Identify which cell holds the provided text, then report its (X, Y) central coordinate. 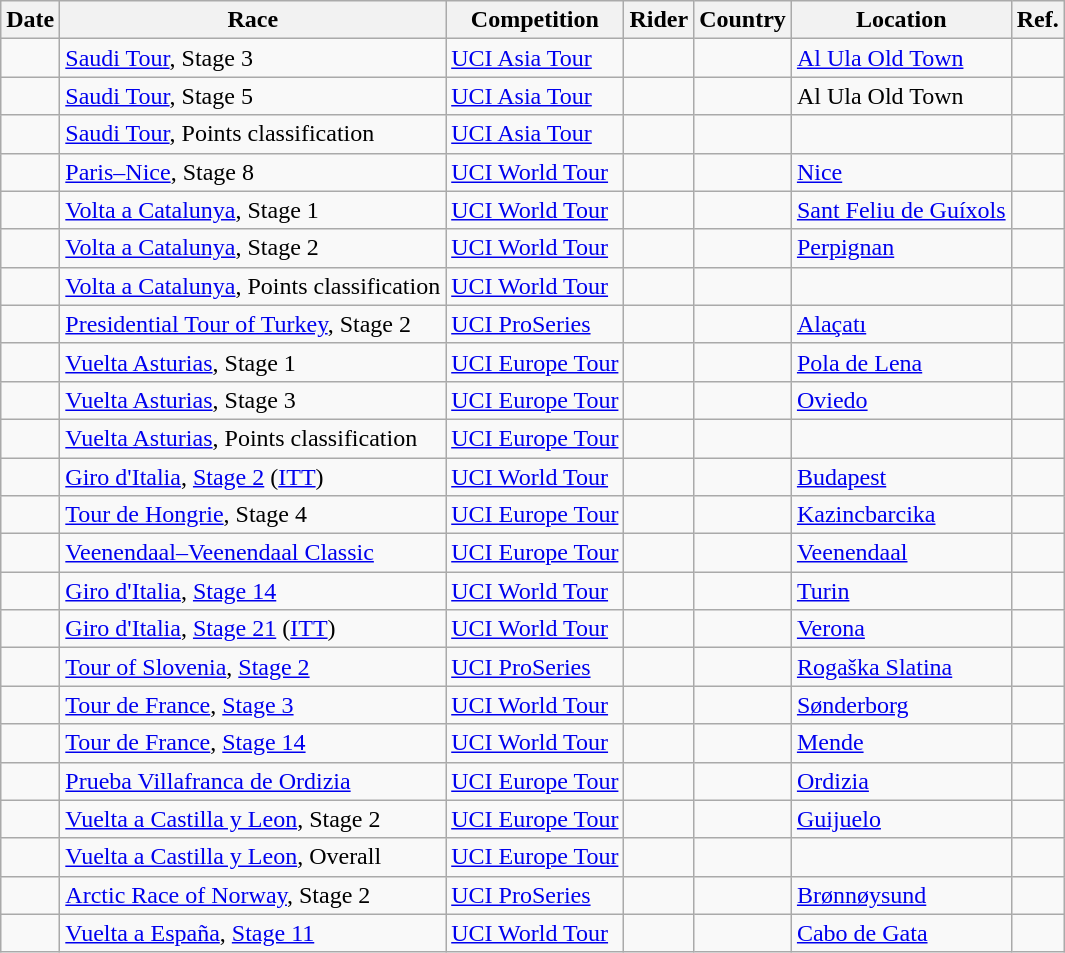
Giro d'Italia, Stage 2 (ITT) (253, 477)
Tour de France, Stage 14 (253, 743)
Kazincbarcika (901, 515)
Alaçatı (901, 324)
Ordizia (901, 781)
Vuelta Asturias, Points classification (253, 438)
Arctic Race of Norway, Stage 2 (253, 895)
Rogaška Slatina (901, 667)
Tour of Slovenia, Stage 2 (253, 667)
Rider (659, 20)
Veenendaal–Veenendaal Classic (253, 553)
Giro d'Italia, Stage 14 (253, 591)
Pola de Lena (901, 362)
Mende (901, 743)
Prueba Villafranca de Ordizia (253, 781)
Guijuelo (901, 819)
Vuelta a Castilla y Leon, Stage 2 (253, 819)
Vuelta a Castilla y Leon, Overall (253, 857)
Verona (901, 629)
Race (253, 20)
Saudi Tour, Stage 3 (253, 58)
Location (901, 20)
Volta a Catalunya, Points classification (253, 286)
Cabo de Gata (901, 933)
Saudi Tour, Stage 5 (253, 96)
Ref. (1038, 20)
Turin (901, 591)
Nice (901, 172)
Giro d'Italia, Stage 21 (ITT) (253, 629)
Budapest (901, 477)
Presidential Tour of Turkey, Stage 2 (253, 324)
Oviedo (901, 400)
Brønnøysund (901, 895)
Volta a Catalunya, Stage 1 (253, 210)
Volta a Catalunya, Stage 2 (253, 248)
Tour de Hongrie, Stage 4 (253, 515)
Competition (535, 20)
Sønderborg (901, 705)
Vuelta Asturias, Stage 3 (253, 400)
Veenendaal (901, 553)
Perpignan (901, 248)
Tour de France, Stage 3 (253, 705)
Country (743, 20)
Paris–Nice, Stage 8 (253, 172)
Sant Feliu de Guíxols (901, 210)
Vuelta a España, Stage 11 (253, 933)
Saudi Tour, Points classification (253, 134)
Vuelta Asturias, Stage 1 (253, 362)
Date (30, 20)
